For the text-containing cell, return its midpoint in (x, y) coordinate format. 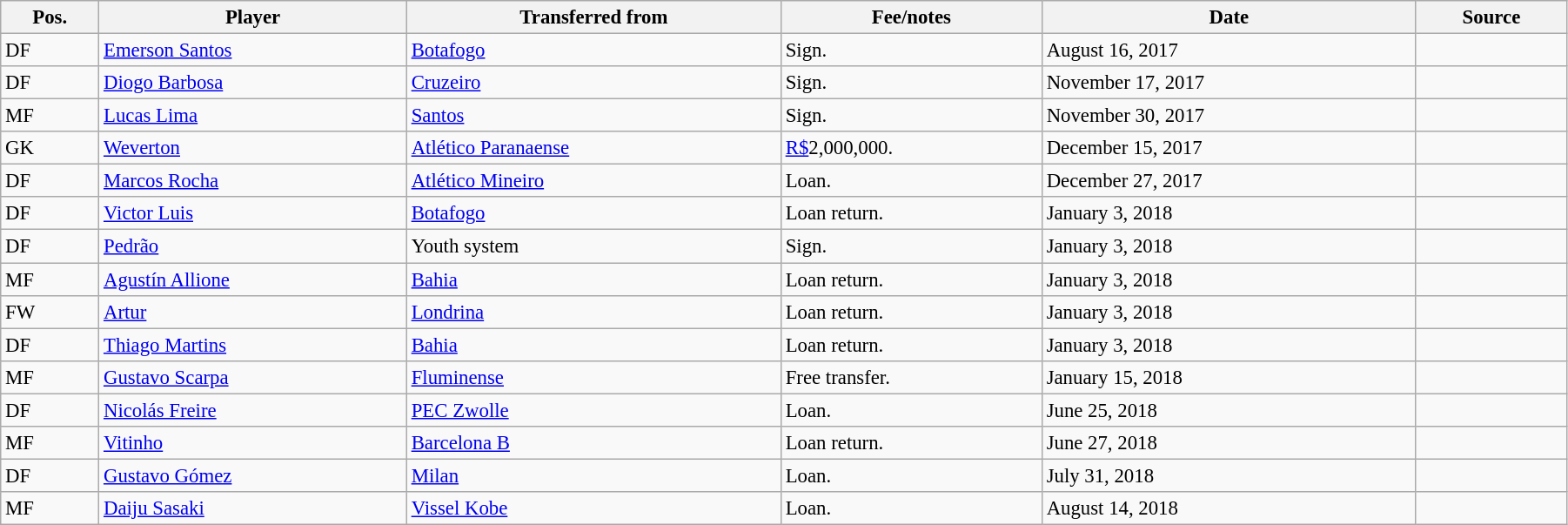
August 14, 2018 (1229, 508)
November 30, 2017 (1229, 116)
Gustavo Gómez (253, 475)
Weverton (253, 148)
Thiago Martins (253, 345)
Fluminense (593, 377)
Vitinho (253, 443)
Agustín Allione (253, 279)
Vissel Kobe (593, 508)
August 16, 2017 (1229, 50)
R$2,000,000. (911, 148)
Fee/notes (911, 17)
December 27, 2017 (1229, 181)
Pedrão (253, 246)
Nicolás Freire (253, 410)
FW (50, 312)
Atlético Paranaense (593, 148)
Diogo Barbosa (253, 83)
Marcos Rocha (253, 181)
Barcelona B (593, 443)
Free transfer. (911, 377)
Londrina (593, 312)
Transferred from (593, 17)
Lucas Lima (253, 116)
Pos. (50, 17)
Youth system (593, 246)
Daiju Sasaki (253, 508)
Victor Luis (253, 213)
December 15, 2017 (1229, 148)
PEC Zwolle (593, 410)
GK (50, 148)
Artur (253, 312)
June 25, 2018 (1229, 410)
November 17, 2017 (1229, 83)
Santos (593, 116)
January 15, 2018 (1229, 377)
June 27, 2018 (1229, 443)
Atlético Mineiro (593, 181)
Milan (593, 475)
Source (1491, 17)
Gustavo Scarpa (253, 377)
Cruzeiro (593, 83)
July 31, 2018 (1229, 475)
Player (253, 17)
Date (1229, 17)
Emerson Santos (253, 50)
